Identify which cell holds the provided text, then report its (X, Y) central coordinate. 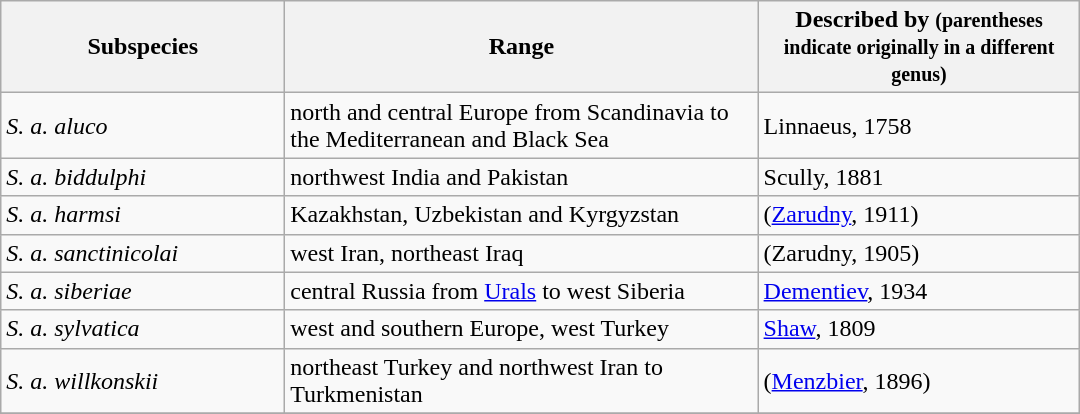
Shaw, 1809 (919, 329)
(Menzbier, 1896) (919, 380)
west and southern Europe, west Turkey (522, 329)
S. a. sanctinicolai (143, 253)
S. a. harmsi (143, 215)
north and central Europe from Scandinavia to the Mediterranean and Black Sea (522, 126)
S. a. aluco (143, 126)
S. a. sylvatica (143, 329)
(Zarudny, 1905) (919, 253)
west Iran, northeast Iraq (522, 253)
Described by (parentheses indicate originally in a different genus) (919, 47)
S. a. willkonskii (143, 380)
Range (522, 47)
Subspecies (143, 47)
Linnaeus, 1758 (919, 126)
Scully, 1881 (919, 177)
central Russia from Urals to west Siberia (522, 291)
(Zarudny, 1911) (919, 215)
northwest India and Pakistan (522, 177)
Kazakhstan, Uzbekistan and Kyrgyzstan (522, 215)
northeast Turkey and northwest Iran to Turkmenistan (522, 380)
S. a. biddulphi (143, 177)
Dementiev, 1934 (919, 291)
S. a. siberiae (143, 291)
